Output the (X, Y) coordinate of the center of the cell containing the given text.  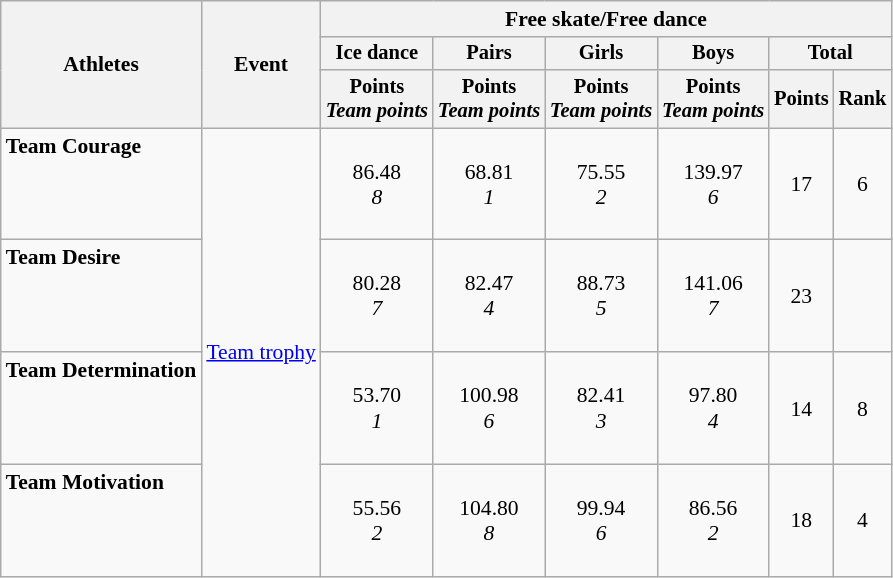
4 (863, 521)
Athletes (102, 64)
82.474 (489, 296)
Free skate/Free dance (606, 19)
68.811 (489, 184)
55.562 (377, 521)
6 (863, 184)
Team Courage (102, 184)
17 (801, 184)
86.488 (377, 184)
Total (830, 54)
100.986 (489, 408)
Rank (863, 99)
97.804 (713, 408)
141.067 (713, 296)
Event (261, 64)
104.808 (489, 521)
88.735 (601, 296)
99.946 (601, 521)
Team Motivation (102, 521)
86.562 (713, 521)
Team trophy (261, 352)
Boys (713, 54)
Girls (601, 54)
14 (801, 408)
139.976 (713, 184)
Pairs (489, 54)
8 (863, 408)
80.287 (377, 296)
75.552 (601, 184)
23 (801, 296)
82.413 (601, 408)
Points (801, 99)
Team Desire (102, 296)
Team Determination (102, 408)
Ice dance (377, 54)
53.701 (377, 408)
18 (801, 521)
